Locate the cell with the specified text and output its (X, Y) center coordinate. 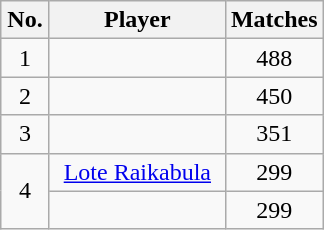
1 (26, 58)
351 (274, 134)
450 (274, 96)
Matches (274, 20)
Lote Raikabula (137, 172)
Player (137, 20)
488 (274, 58)
4 (26, 191)
3 (26, 134)
2 (26, 96)
No. (26, 20)
